Detect which cell encompasses the target text, then output its (x, y) center coordinate. 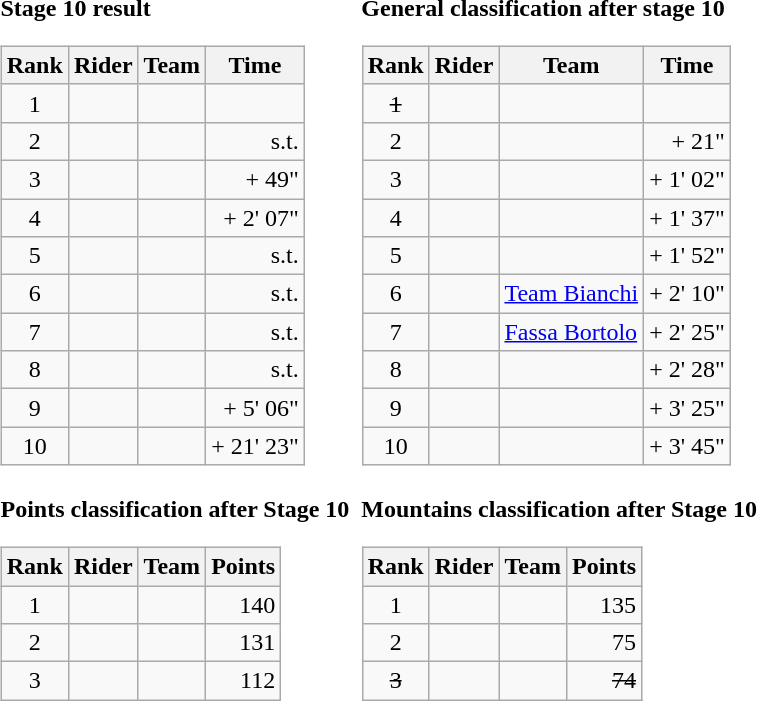
75 (604, 643)
74 (604, 681)
+ 2' 25" (688, 332)
+ 3' 25" (688, 408)
+ 21" (688, 141)
+ 2' 07" (256, 217)
+ 2' 28" (688, 370)
Team Bianchi (572, 294)
Fassa Bortolo (572, 332)
+ 1' 37" (688, 217)
135 (604, 605)
+ 1' 52" (688, 256)
+ 49" (256, 179)
112 (244, 681)
+ 2' 10" (688, 294)
+ 21' 23" (256, 446)
+ 3' 45" (688, 446)
140 (244, 605)
+ 1' 02" (688, 179)
131 (244, 643)
+ 5' 06" (256, 408)
